Provide the (X, Y) coordinate of the cell's center where the given text is located.  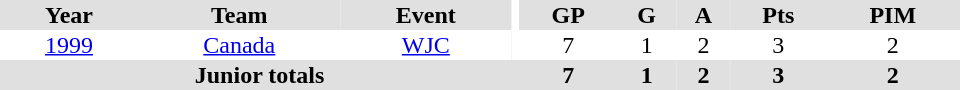
Event (426, 15)
Junior totals (260, 75)
1999 (69, 45)
Pts (778, 15)
Team (240, 15)
G (646, 15)
GP (568, 15)
Year (69, 15)
Canada (240, 45)
A (704, 15)
WJC (426, 45)
PIM (893, 15)
